For the text-containing cell, return its midpoint in [x, y] coordinate format. 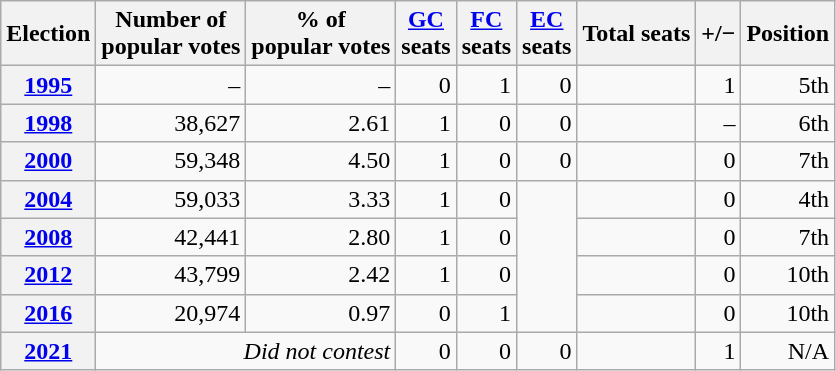
2012 [48, 275]
1995 [48, 85]
2000 [48, 161]
Did not contest [246, 351]
3.33 [321, 199]
FCseats [486, 34]
2.61 [321, 123]
1998 [48, 123]
Position [788, 34]
5th [788, 85]
2016 [48, 313]
6th [788, 123]
0.97 [321, 313]
ECseats [547, 34]
2008 [48, 237]
2021 [48, 351]
2.80 [321, 237]
GCseats [426, 34]
43,799 [171, 275]
+/− [718, 34]
4.50 [321, 161]
2004 [48, 199]
Total seats [636, 34]
38,627 [171, 123]
59,033 [171, 199]
42,441 [171, 237]
N/A [788, 351]
% ofpopular votes [321, 34]
2.42 [321, 275]
4th [788, 199]
Election [48, 34]
Number ofpopular votes [171, 34]
20,974 [171, 313]
59,348 [171, 161]
